Detect which cell encompasses the target text, then output its (x, y) center coordinate. 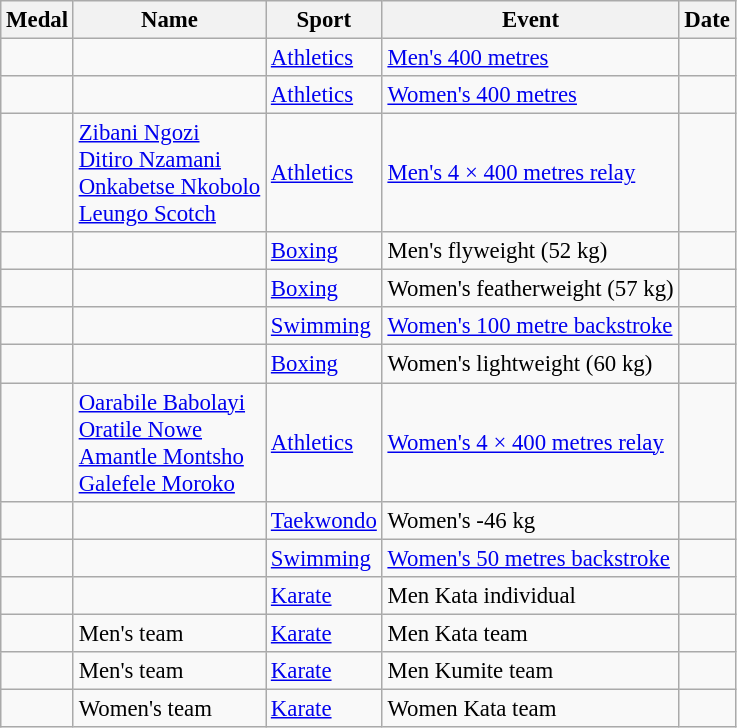
Zibani NgoziDitiro NzamaniOnkabetse NkoboloLeungo Scotch (169, 174)
Name (169, 20)
Women's 400 metres (530, 95)
Men's 400 metres (530, 58)
Oarabile BabolayiOratile NoweAmantle MontshoGalefele Moroko (169, 442)
Event (530, 20)
Men Kata individual (530, 595)
Women's -46 kg (530, 520)
Women's 50 metres backstroke (530, 558)
Sport (324, 20)
Women's team (169, 708)
Women's lightweight (60 kg) (530, 364)
Women's 4 × 400 metres relay (530, 442)
Women's 100 metre backstroke (530, 327)
Taekwondo (324, 520)
Women's featherweight (57 kg) (530, 289)
Men Kumite team (530, 671)
Men's flyweight (52 kg) (530, 251)
Women Kata team (530, 708)
Date (707, 20)
Men's 4 × 400 metres relay (530, 174)
Men Kata team (530, 633)
Medal (38, 20)
